Search for the cell housing the specified text and yield its [X, Y] center coordinate. 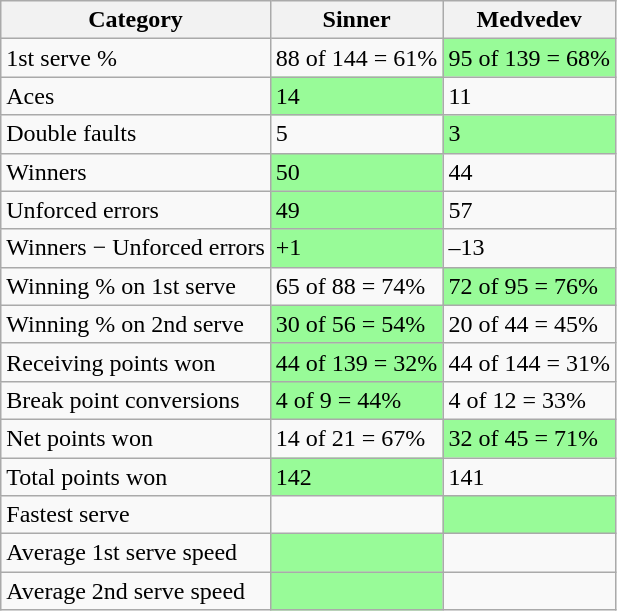
Medvedev [530, 20]
4 of 9 = 44% [356, 400]
1st serve % [136, 58]
3 [530, 134]
141 [530, 477]
Total points won [136, 477]
Unforced errors [136, 210]
142 [356, 477]
5 [356, 134]
20 of 44 = 45% [530, 324]
–13 [530, 248]
Net points won [136, 438]
30 of 56 = 54% [356, 324]
49 [356, 210]
50 [356, 172]
Fastest serve [136, 515]
Double faults [136, 134]
88 of 144 = 61% [356, 58]
Average 1st serve speed [136, 553]
Winning % on 1st serve [136, 286]
14 of 21 = 67% [356, 438]
65 of 88 = 74% [356, 286]
44 of 139 = 32% [356, 362]
Receiving points won [136, 362]
57 [530, 210]
44 of 144 = 31% [530, 362]
Category [136, 20]
Winners [136, 172]
11 [530, 96]
4 of 12 = 33% [530, 400]
Aces [136, 96]
72 of 95 = 76% [530, 286]
Winners − Unforced errors [136, 248]
14 [356, 96]
+1 [356, 248]
Average 2nd serve speed [136, 591]
Winning % on 2nd serve [136, 324]
Break point conversions [136, 400]
Sinner [356, 20]
95 of 139 = 68% [530, 58]
32 of 45 = 71% [530, 438]
44 [530, 172]
